Extract the (X, Y) coordinate from the center of the cell holding the provided text.  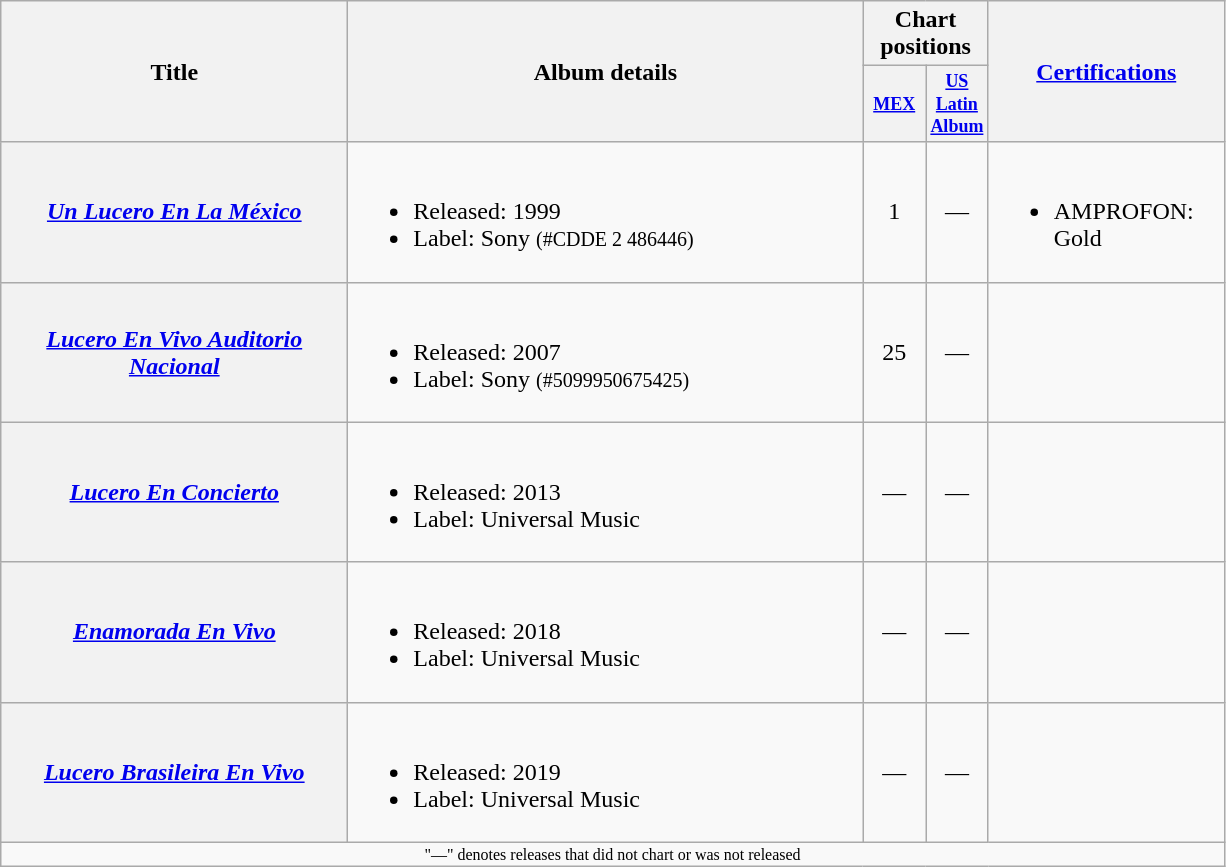
Title (174, 72)
Lucero En Concierto (174, 492)
Certifications (1106, 72)
Released: 1999Label: Sony (#CDDE 2 486446) (606, 212)
Released: 2013Label: Universal Music (606, 492)
Un Lucero En La México (174, 212)
Album details (606, 72)
Released: 2018Label: Universal Music (606, 632)
Released: 2007Label: Sony (#5099950675425) (606, 352)
Chart positions (926, 34)
Lucero Brasileira En Vivo (174, 772)
"—" denotes releases that did not chart or was not released (613, 854)
25 (894, 352)
MEX (894, 104)
1 (894, 212)
Enamorada En Vivo (174, 632)
AMPROFON: Gold (1106, 212)
US Latin Album (958, 104)
Lucero En Vivo Auditorio Nacional (174, 352)
Released: 2019Label: Universal Music (606, 772)
